Pinpoint the cell where the given text exists, returning its [x, y] midpoint coordinate. 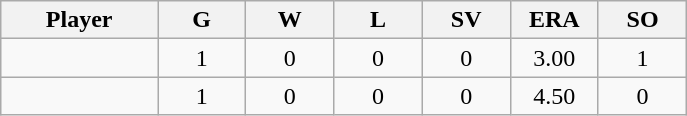
SO [642, 20]
W [290, 20]
Player [80, 20]
SV [466, 20]
G [202, 20]
ERA [554, 20]
L [378, 20]
4.50 [554, 96]
3.00 [554, 58]
